Extract the [X, Y] coordinate from the center of the cell holding the provided text.  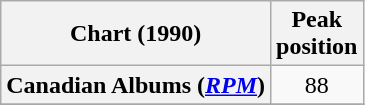
Chart (1990) [136, 34]
88 [317, 85]
Peak position [317, 34]
Canadian Albums (RPM) [136, 85]
